Extract the [x, y] coordinate from the center of the cell holding the provided text.  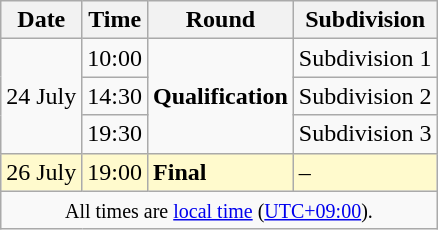
26 July [42, 172]
19:00 [115, 172]
Subdivision 1 [365, 58]
Subdivision 2 [365, 96]
Final [221, 172]
24 July [42, 96]
Subdivision 3 [365, 134]
All times are local time (UTC+09:00). [219, 210]
– [365, 172]
10:00 [115, 58]
Date [42, 20]
Round [221, 20]
Qualification [221, 96]
Subdivision [365, 20]
14:30 [115, 96]
Time [115, 20]
19:30 [115, 134]
